Capture the cell that displays the provided text and extract its (X, Y) central coordinate. 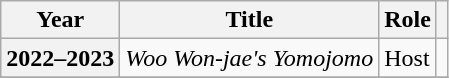
Title (250, 20)
Role (408, 20)
Host (408, 58)
Woo Won-jae's Yomojomo (250, 58)
2022–2023 (60, 58)
Year (60, 20)
